Search for the cell housing the specified text and yield its (x, y) center coordinate. 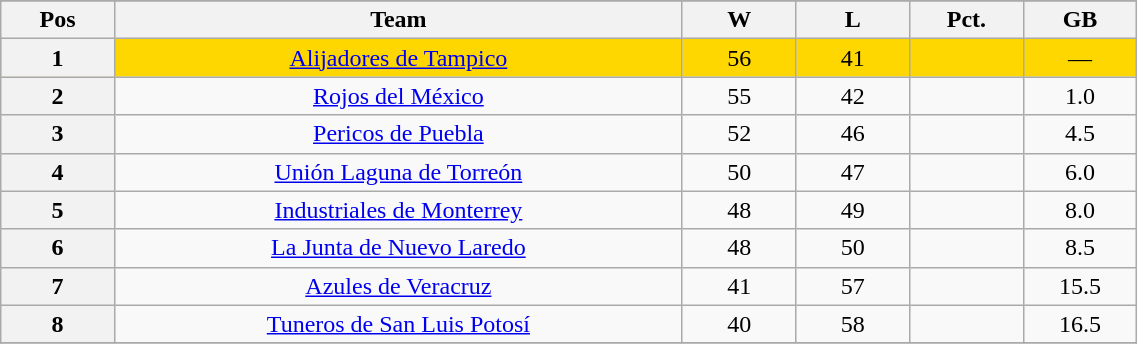
— (1080, 58)
GB (1080, 20)
7 (58, 286)
15.5 (1080, 286)
Unión Laguna de Torreón (398, 172)
Tuneros de San Luis Potosí (398, 324)
42 (853, 96)
W (739, 20)
49 (853, 210)
La Junta de Nuevo Laredo (398, 248)
6.0 (1080, 172)
57 (853, 286)
40 (739, 324)
8.0 (1080, 210)
3 (58, 134)
4 (58, 172)
56 (739, 58)
Alijadores de Tampico (398, 58)
4.5 (1080, 134)
Rojos del México (398, 96)
L (853, 20)
Team (398, 20)
58 (853, 324)
55 (739, 96)
47 (853, 172)
Pos (58, 20)
6 (58, 248)
Pericos de Puebla (398, 134)
8.5 (1080, 248)
16.5 (1080, 324)
1 (58, 58)
8 (58, 324)
Industriales de Monterrey (398, 210)
5 (58, 210)
1.0 (1080, 96)
46 (853, 134)
2 (58, 96)
Azules de Veracruz (398, 286)
52 (739, 134)
Pct. (967, 20)
